Search for the cell housing the specified text and yield its (x, y) center coordinate. 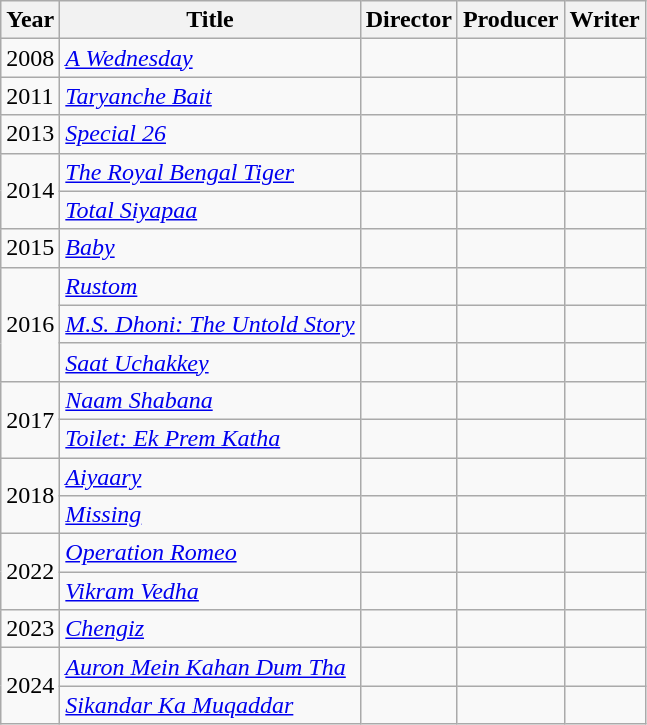
Director (408, 20)
A Wednesday (210, 58)
Rustom (210, 286)
M.S. Dhoni: The Untold Story (210, 324)
Baby (210, 248)
Vikram Vedha (210, 591)
Aiyaary (210, 477)
Producer (510, 20)
The Royal Bengal Tiger (210, 172)
Toilet: Ek Prem Katha (210, 438)
2015 (30, 248)
Sikandar Ka Muqaddar (210, 705)
Title (210, 20)
2023 (30, 629)
2008 (30, 58)
2018 (30, 496)
Chengiz (210, 629)
Missing (210, 515)
2016 (30, 324)
Special 26 (210, 134)
Total Siyapaa (210, 210)
Naam Shabana (210, 400)
Saat Uchakkey (210, 362)
Taryanche Bait (210, 96)
2017 (30, 419)
2014 (30, 191)
2013 (30, 134)
2011 (30, 96)
Year (30, 20)
Auron Mein Kahan Dum Tha (210, 667)
2022 (30, 572)
Operation Romeo (210, 553)
2024 (30, 686)
Writer (604, 20)
